Find where the given text appears and provide that cell's center as (X, Y) coordinate. 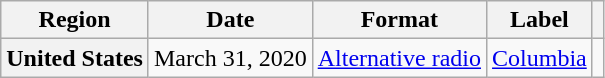
Alternative radio (399, 58)
United States (75, 58)
Region (75, 20)
March 31, 2020 (230, 58)
Date (230, 20)
Format (399, 20)
Columbia (540, 58)
Label (540, 20)
